From the cell containing the given text, extract its center point as (x, y) coordinate. 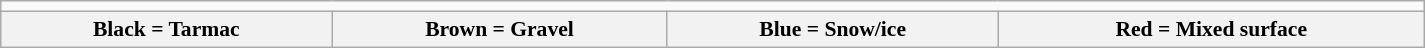
Red = Mixed surface (1211, 29)
Brown = Gravel (500, 29)
Black = Tarmac (166, 29)
Blue = Snow/ice (832, 29)
